Extract the [x, y] coordinate from the center of the cell holding the provided text.  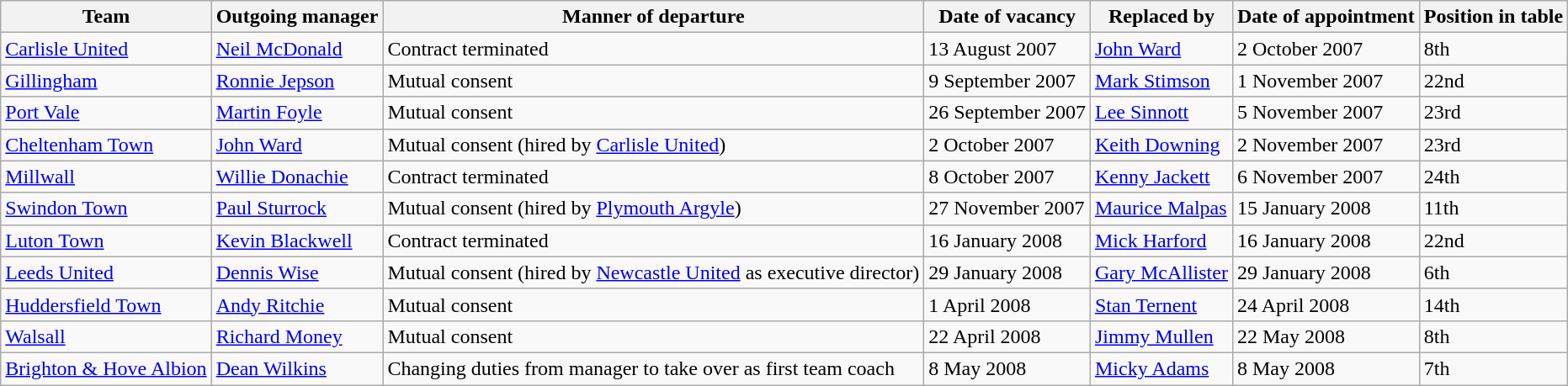
2 November 2007 [1326, 145]
Paul Sturrock [297, 209]
15 January 2008 [1326, 209]
Kevin Blackwell [297, 241]
Lee Sinnott [1161, 113]
1 November 2007 [1326, 81]
Jimmy Mullen [1161, 336]
14th [1493, 304]
Swindon Town [106, 209]
8 October 2007 [1007, 177]
22 April 2008 [1007, 336]
Luton Town [106, 241]
Dennis Wise [297, 272]
Dean Wilkins [297, 368]
24 April 2008 [1326, 304]
Outgoing manager [297, 17]
Brighton & Hove Albion [106, 368]
Andy Ritchie [297, 304]
Millwall [106, 177]
6th [1493, 272]
Stan Ternent [1161, 304]
Martin Foyle [297, 113]
Richard Money [297, 336]
Ronnie Jepson [297, 81]
Mutual consent (hired by Carlisle United) [653, 145]
Position in table [1493, 17]
Date of vacancy [1007, 17]
Mutual consent (hired by Newcastle United as executive director) [653, 272]
Walsall [106, 336]
22 May 2008 [1326, 336]
Willie Donachie [297, 177]
Micky Adams [1161, 368]
27 November 2007 [1007, 209]
Date of appointment [1326, 17]
Kenny Jackett [1161, 177]
Mick Harford [1161, 241]
Keith Downing [1161, 145]
Cheltenham Town [106, 145]
Replaced by [1161, 17]
9 September 2007 [1007, 81]
11th [1493, 209]
6 November 2007 [1326, 177]
1 April 2008 [1007, 304]
13 August 2007 [1007, 49]
Port Vale [106, 113]
Team [106, 17]
Mark Stimson [1161, 81]
Gary McAllister [1161, 272]
24th [1493, 177]
Huddersfield Town [106, 304]
Changing duties from manager to take over as first team coach [653, 368]
Gillingham [106, 81]
5 November 2007 [1326, 113]
Manner of departure [653, 17]
Leeds United [106, 272]
Neil McDonald [297, 49]
7th [1493, 368]
Maurice Malpas [1161, 209]
Carlisle United [106, 49]
26 September 2007 [1007, 113]
Mutual consent (hired by Plymouth Argyle) [653, 209]
